Capture the cell that displays the provided text and extract its [X, Y] central coordinate. 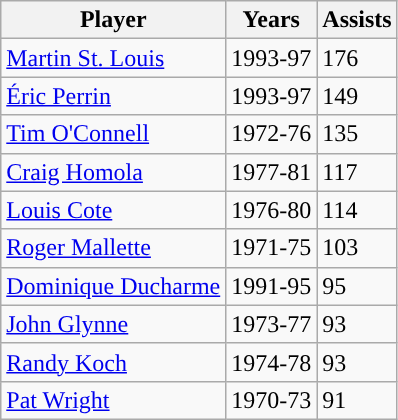
117 [357, 172]
114 [357, 210]
1971-75 [272, 248]
1973-77 [272, 324]
1970-73 [272, 400]
1976-80 [272, 210]
Martin St. Louis [114, 58]
95 [357, 286]
135 [357, 134]
1972-76 [272, 134]
Years [272, 20]
Pat Wright [114, 400]
Assists [357, 20]
Tim O'Connell [114, 134]
1991-95 [272, 286]
Randy Koch [114, 362]
91 [357, 400]
Craig Homola [114, 172]
1977-81 [272, 172]
149 [357, 96]
Éric Perrin [114, 96]
Player [114, 20]
John Glynne [114, 324]
Dominique Ducharme [114, 286]
Louis Cote [114, 210]
103 [357, 248]
Roger Mallette [114, 248]
176 [357, 58]
1974-78 [272, 362]
